Scan for the cell matching the given text and deliver its (x, y) coordinate at center. 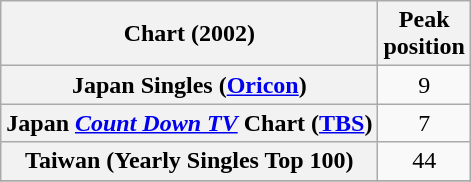
Japan Singles (Oricon) (190, 85)
Taiwan (Yearly Singles Top 100) (190, 161)
Chart (2002) (190, 34)
7 (424, 123)
9 (424, 85)
44 (424, 161)
Japan Count Down TV Chart (TBS) (190, 123)
Peakposition (424, 34)
